Determine the (x, y) coordinate at the center of the cell enclosing the given text.  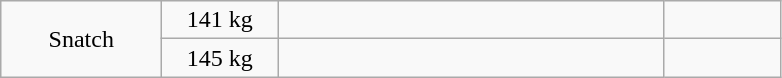
145 kg (220, 58)
141 kg (220, 20)
Snatch (82, 39)
